Output the (X, Y) coordinate of the center of the cell containing the given text.  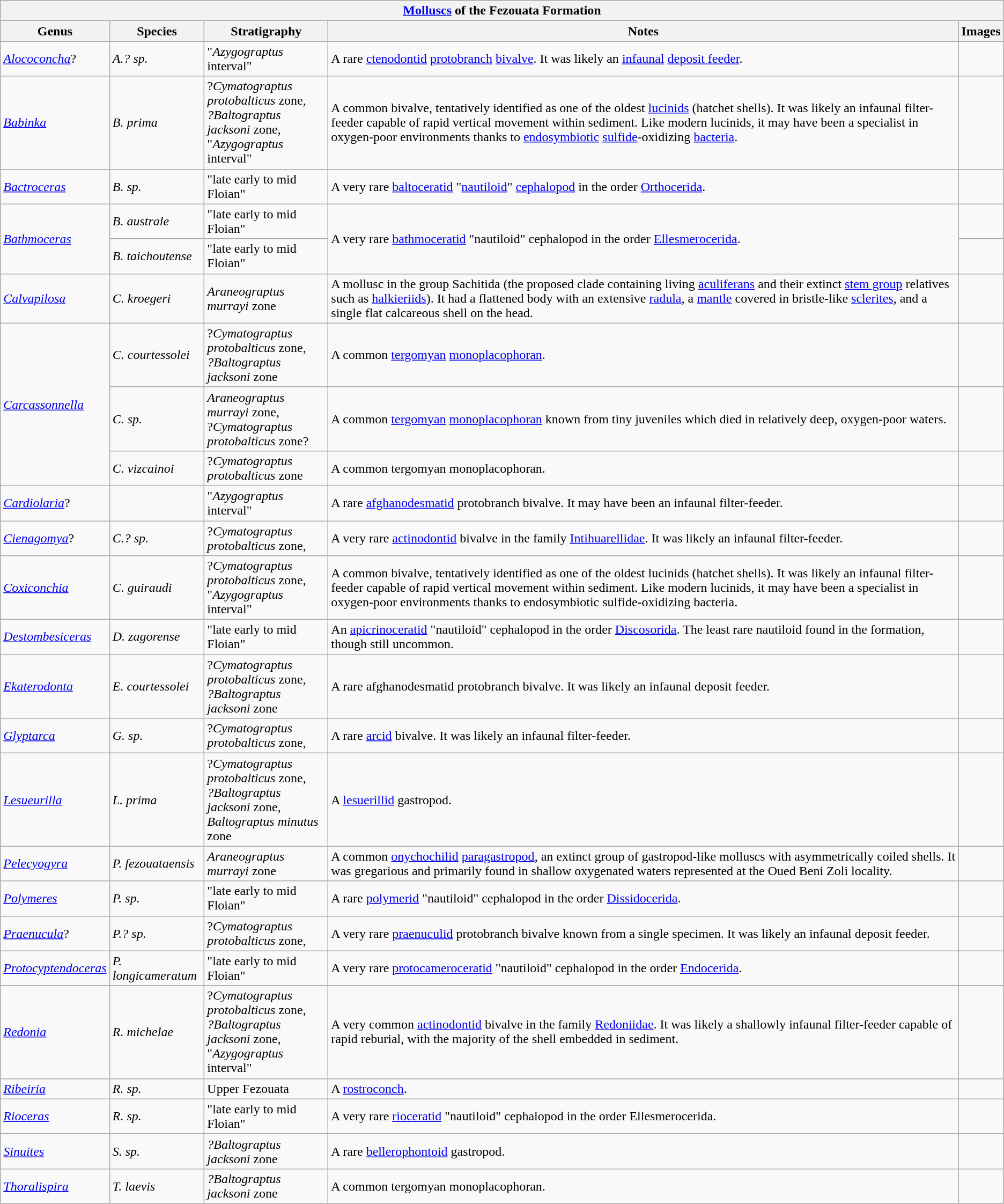
C. vizcainoi (157, 468)
A rare ctenodontid protobranch bivalve. It was likely an infaunal deposit feeder. (644, 59)
A rare afghanodesmatid protobranch bivalve. It was likely an infaunal deposit feeder. (644, 687)
B. prima (157, 122)
Protocyptendoceras (55, 968)
Lesueurilla (55, 799)
Calvapilosa (55, 298)
?Cymatograptus protobalticus zone,?Baltograptus jacksoni zone,Baltograptus minutus zone (266, 799)
?Cymatograptus protobalticus zone (266, 468)
Alococoncha? (55, 59)
Coxiconchia (55, 588)
Species (157, 31)
Upper Fezouata (266, 1089)
Pelecyogyra (55, 864)
Molluscs of the Fezouata Formation (502, 11)
G. sp. (157, 736)
Redonia (55, 1032)
An apicrinoceratid "nautiloid" cephalopod in the order Discosorida. The least rare nautiloid found in the formation, though still uncommon. (644, 637)
B. taichoutense (157, 256)
R. michelae (157, 1032)
Glyptarca (55, 736)
A rare arcid bivalve. It was likely an infaunal filter-feeder. (644, 736)
Bactroceras (55, 187)
T. laevis (157, 1186)
A lesuerillid gastropod. (644, 799)
Ribeiria (55, 1089)
A very rare baltoceratid "nautiloid" cephalopod in the order Orthocerida. (644, 187)
A very rare praenuculid protobranch bivalve known from a single specimen. It was likely an infaunal deposit feeder. (644, 934)
P. fezouataensis (157, 864)
Thoralispira (55, 1186)
L. prima (157, 799)
A rare bellerophontoid gastropod. (644, 1151)
Sinuites (55, 1151)
C. guiraudi (157, 588)
C. kroegeri (157, 298)
A rare polymerid "nautiloid" cephalopod in the order Dissidocerida. (644, 898)
Rioceras (55, 1116)
C. sp. (157, 419)
A very rare bathmoceratid "nautiloid" cephalopod in the order Ellesmerocerida. (644, 239)
Cienagomya? (55, 538)
C. courtessolei (157, 355)
B. australe (157, 221)
Destombesiceras (55, 637)
B. sp. (157, 187)
Babinka (55, 122)
Ekaterodonta (55, 687)
Genus (55, 31)
A common tergomyan monoplacophoran known from tiny juveniles which died in relatively deep, oxygen-poor waters. (644, 419)
Bathmoceras (55, 239)
A rare afghanodesmatid protobranch bivalve. It may have been an infaunal filter-feeder. (644, 503)
Notes (644, 31)
P.? sp. (157, 934)
E. courtessolei (157, 687)
A rostroconch. (644, 1089)
A very rare protocameroceratid "nautiloid" cephalopod in the order Endocerida. (644, 968)
C.? sp. (157, 538)
Carcassonnella (55, 405)
P. longicameratum (157, 968)
A very rare actinodontid bivalve in the family Intihuarellidae. It was likely an infaunal filter-feeder. (644, 538)
?Cymatograptus protobalticus zone,"Azygograptus interval" (266, 588)
Araneograptus murrayi zone,?Cymatograptus protobalticus zone? (266, 419)
Stratigraphy (266, 31)
A very rare rioceratid "nautiloid" cephalopod in the order Ellesmerocerida. (644, 1116)
D. zagorense (157, 637)
Cardiolaria? (55, 503)
Polymeres (55, 898)
A.? sp. (157, 59)
Images (981, 31)
S. sp. (157, 1151)
P. sp. (157, 898)
Praenucula? (55, 934)
